Determine the (x, y) coordinate at the center of the cell enclosing the given text.  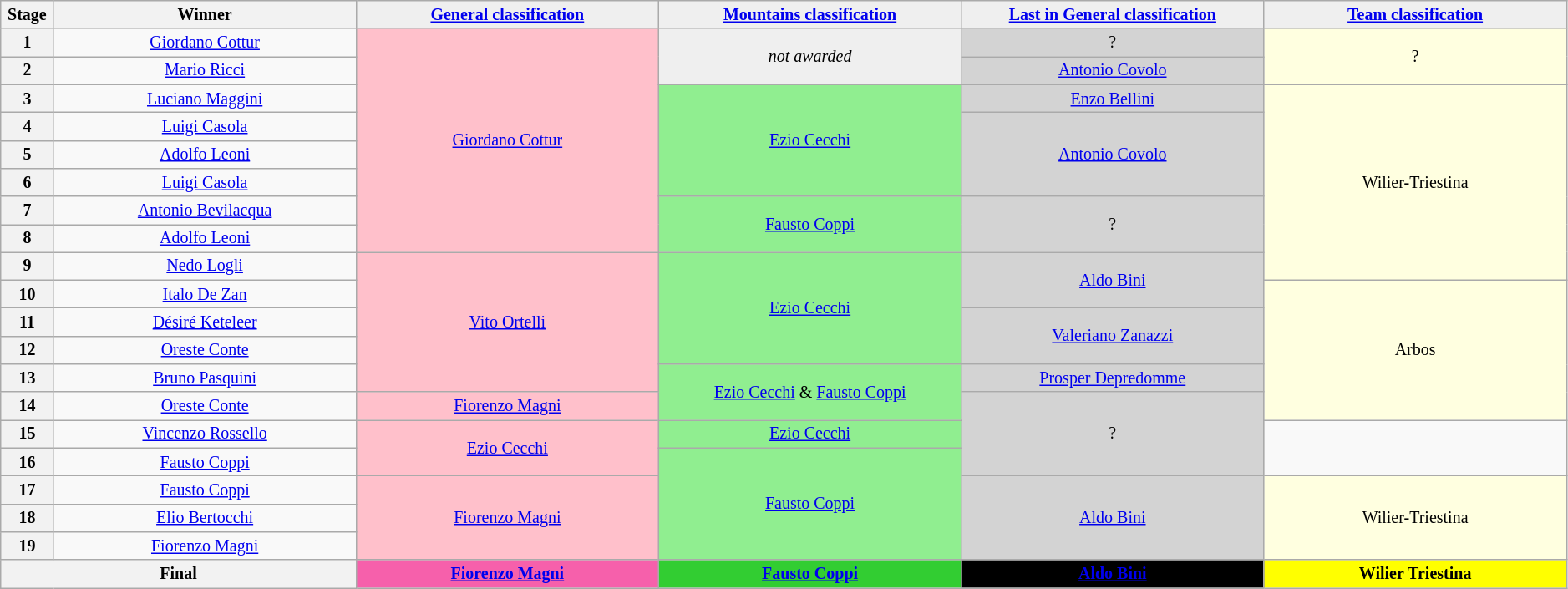
Last in General classification (1113, 15)
18 (27, 518)
19 (27, 546)
6 (27, 182)
2 (27, 70)
Nedo Logli (205, 266)
Elio Bertocchi (205, 518)
Bruno Pasquini (205, 378)
14 (27, 406)
5 (27, 154)
9 (27, 266)
Stage (27, 15)
not awarded (809, 57)
16 (27, 463)
8 (27, 239)
Vincenzo Rossello (205, 434)
4 (27, 127)
Ezio Cecchi & Fausto Coppi (809, 393)
1 (27, 43)
11 (27, 322)
12 (27, 351)
7 (27, 211)
Mountains classification (809, 15)
Antonio Bevilacqua (205, 211)
Wilier Triestina (1415, 573)
Enzo Bellini (1113, 99)
15 (27, 434)
Vito Ortelli (507, 322)
Luciano Maggini (205, 99)
Désiré Keteleer (205, 322)
Italo De Zan (205, 294)
Prosper Depredomme (1113, 378)
Final (179, 573)
3 (27, 99)
General classification (507, 15)
17 (27, 490)
Arbos (1415, 351)
Winner (205, 15)
Mario Ricci (205, 70)
Valeriano Zanazzi (1113, 336)
Team classification (1415, 15)
13 (27, 378)
10 (27, 294)
